Pinpoint the cell where the given text exists, returning its (x, y) midpoint coordinate. 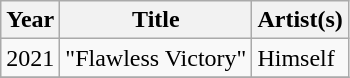
Title (156, 20)
Artist(s) (300, 20)
"Flawless Victory" (156, 58)
Year (30, 20)
2021 (30, 58)
Himself (300, 58)
